Identify which cell holds the provided text, then report its [x, y] central coordinate. 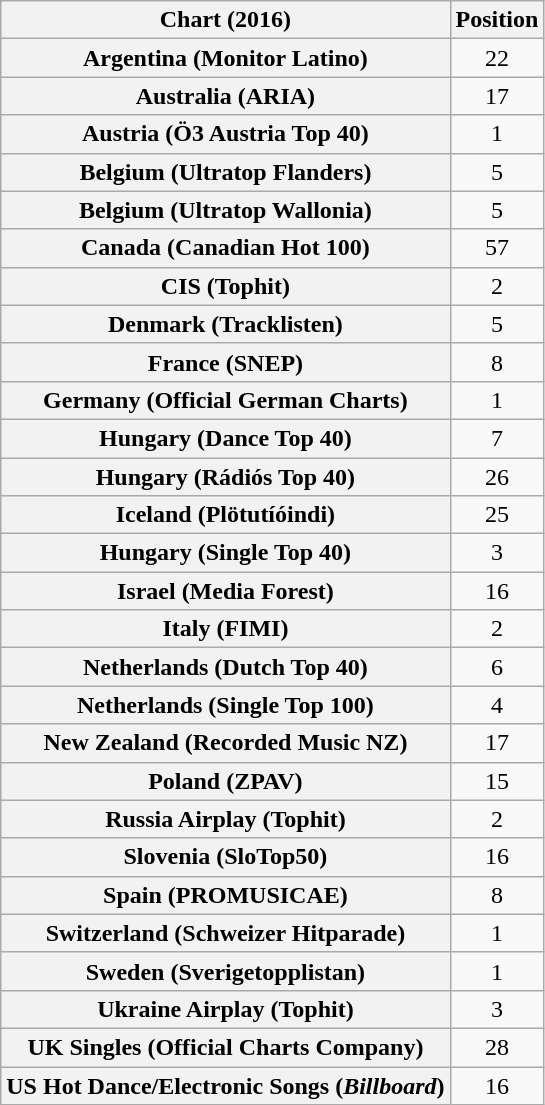
Netherlands (Single Top 100) [226, 705]
Hungary (Dance Top 40) [226, 438]
Switzerland (Schweizer Hitparade) [226, 933]
28 [497, 1047]
New Zealand (Recorded Music NZ) [226, 743]
France (SNEP) [226, 362]
Sweden (Sverigetopplistan) [226, 971]
Australia (ARIA) [226, 96]
US Hot Dance/Electronic Songs (Billboard) [226, 1085]
Ukraine Airplay (Tophit) [226, 1009]
Denmark (Tracklisten) [226, 324]
Belgium (Ultratop Wallonia) [226, 210]
Belgium (Ultratop Flanders) [226, 172]
Position [497, 20]
Israel (Media Forest) [226, 591]
6 [497, 667]
Spain (PROMUSICAE) [226, 895]
CIS (Tophit) [226, 286]
Hungary (Rádiós Top 40) [226, 477]
Argentina (Monitor Latino) [226, 58]
22 [497, 58]
Hungary (Single Top 40) [226, 553]
Slovenia (SloTop50) [226, 857]
Austria (Ö3 Austria Top 40) [226, 134]
Russia Airplay (Tophit) [226, 819]
26 [497, 477]
Netherlands (Dutch Top 40) [226, 667]
Canada (Canadian Hot 100) [226, 248]
Iceland (Plötutíóindi) [226, 515]
7 [497, 438]
UK Singles (Official Charts Company) [226, 1047]
57 [497, 248]
Italy (FIMI) [226, 629]
Poland (ZPAV) [226, 781]
Germany (Official German Charts) [226, 400]
25 [497, 515]
15 [497, 781]
4 [497, 705]
Chart (2016) [226, 20]
